Return the (x, y) coordinate for the center point of the cell that contains the specified text.  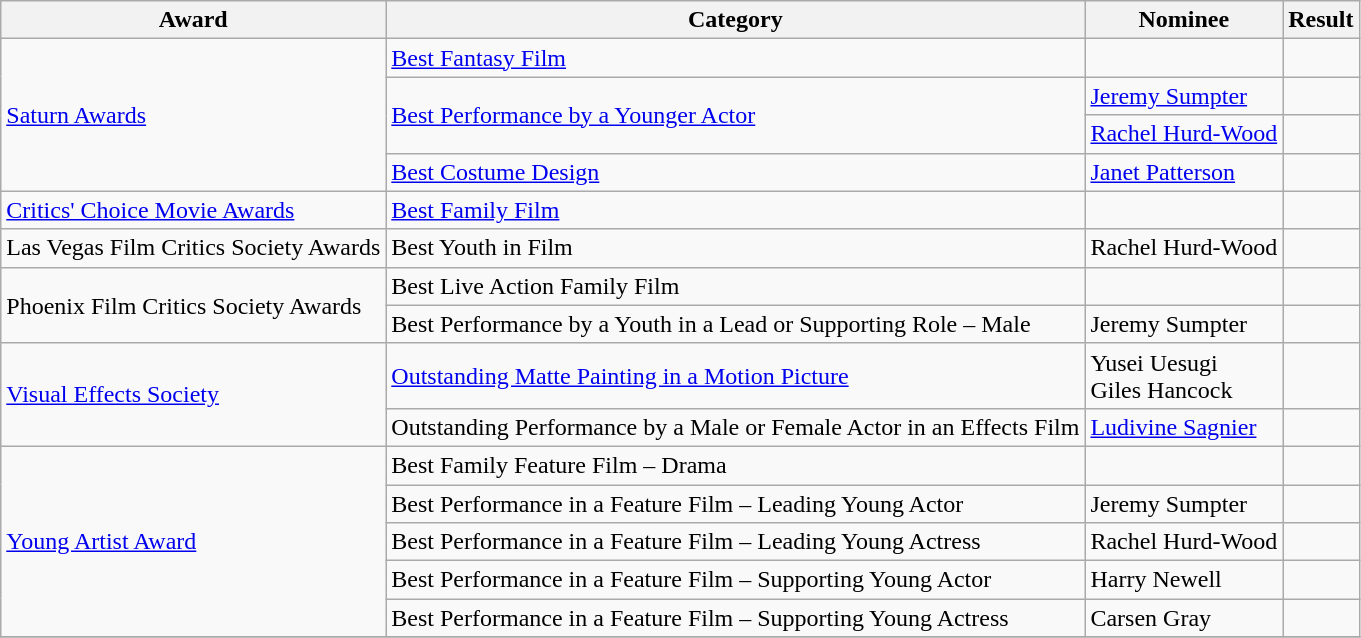
Ludivine Sagnier (1184, 427)
Best Family Film (736, 210)
Best Fantasy Film (736, 58)
Best Youth in Film (736, 248)
Category (736, 20)
Best Performance by a Youth in a Lead or Supporting Role – Male (736, 324)
Carsen Gray (1184, 618)
Young Artist Award (194, 541)
Critics' Choice Movie Awards (194, 210)
Best Family Feature Film – Drama (736, 465)
Best Performance in a Feature Film – Supporting Young Actress (736, 618)
Nominee (1184, 20)
Janet Patterson (1184, 172)
Best Costume Design (736, 172)
Harry Newell (1184, 580)
Best Performance in a Feature Film – Leading Young Actress (736, 542)
Phoenix Film Critics Society Awards (194, 305)
Las Vegas Film Critics Society Awards (194, 248)
Outstanding Performance by a Male or Female Actor in an Effects Film (736, 427)
Best Performance in a Feature Film – Leading Young Actor (736, 503)
Best Performance by a Younger Actor (736, 115)
Outstanding Matte Painting in a Motion Picture (736, 376)
Result (1321, 20)
Award (194, 20)
Yusei UesugiGiles Hancock (1184, 376)
Visual Effects Society (194, 394)
Best Live Action Family Film (736, 286)
Saturn Awards (194, 115)
Best Performance in a Feature Film – Supporting Young Actor (736, 580)
